Return the (X, Y) coordinate for the center point of the cell that contains the specified text.  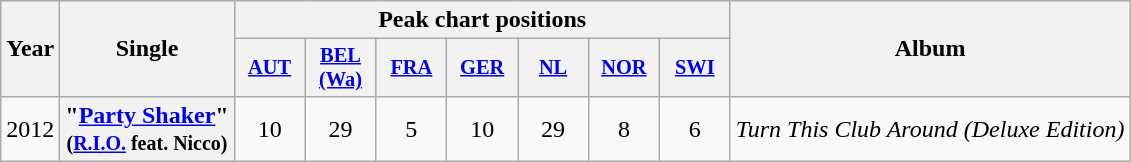
"Party Shaker" (R.I.O. feat. Nicco) (147, 128)
AUT (270, 68)
5 (412, 128)
6 (694, 128)
FRA (412, 68)
Single (147, 49)
BEL (Wa) (340, 68)
NL (554, 68)
NOR (624, 68)
GER (482, 68)
Turn This Club Around (Deluxe Edition) (930, 128)
Peak chart positions (482, 20)
SWI (694, 68)
Album (930, 49)
2012 (30, 128)
8 (624, 128)
Year (30, 49)
